Identify which cell holds the provided text, then report its [x, y] central coordinate. 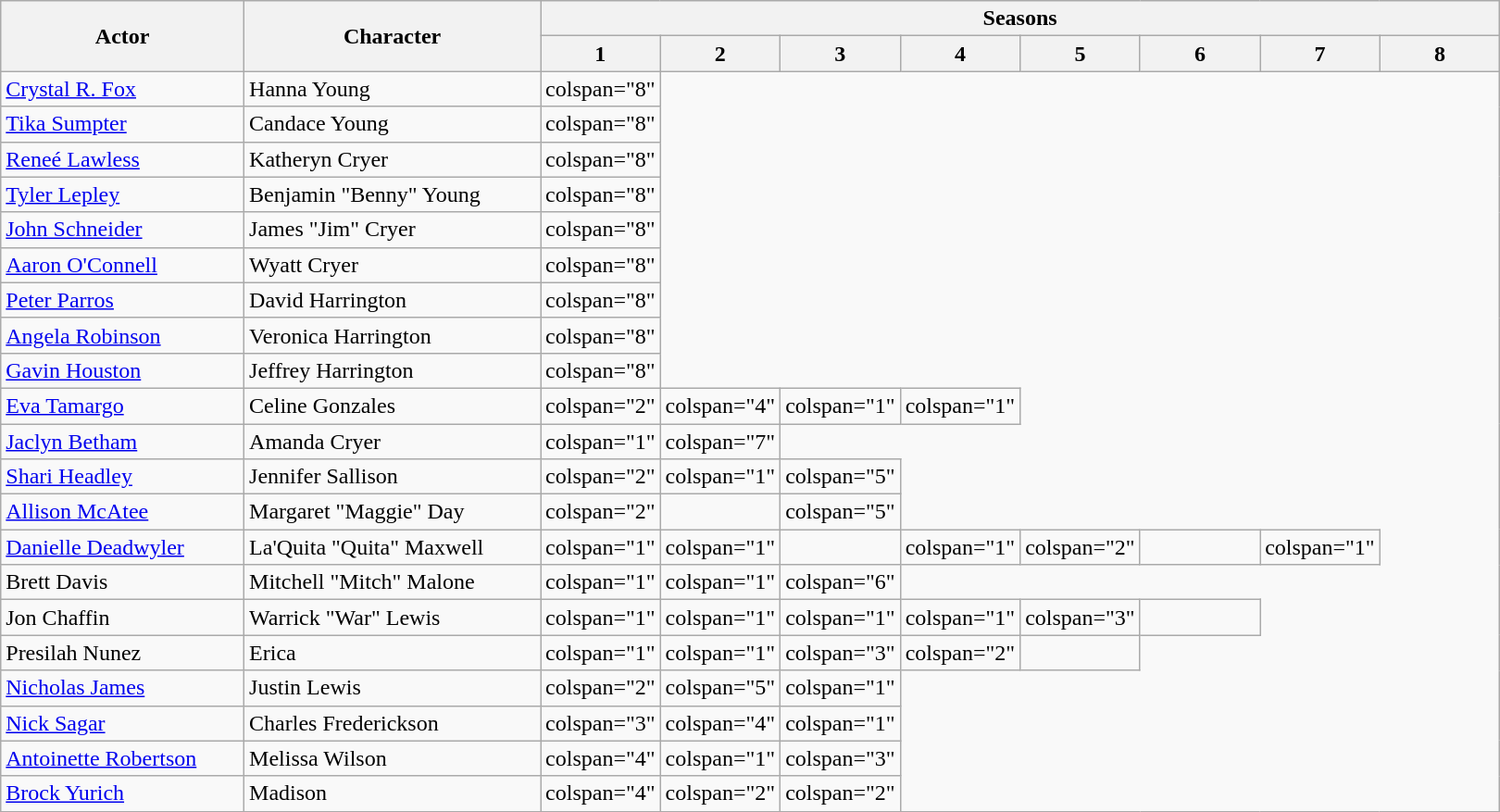
Shari Headley [122, 477]
5 [1081, 54]
Character [393, 36]
Hanna Young [393, 89]
Gavin Houston [122, 370]
colspan="7" [720, 442]
Antoinette Robertson [122, 758]
3 [841, 54]
Angela Robinson [122, 335]
Charles Frederickson [393, 723]
Jeffrey Harrington [393, 370]
John Schneider [122, 230]
Mitchell "Mitch" Malone [393, 582]
Nick Sagar [122, 723]
Reneé Lawless [122, 159]
Amanda Cryer [393, 442]
La'Quita "Quita" Maxwell [393, 547]
Tika Sumpter [122, 124]
Nicholas James [122, 688]
Eva Tamargo [122, 406]
Jon Chaffin [122, 618]
Tyler Lepley [122, 194]
Actor [122, 36]
David Harrington [393, 300]
Peter Parros [122, 300]
1 [601, 54]
Seasons [1020, 19]
James "Jim" Cryer [393, 230]
Warrick "War" Lewis [393, 618]
Justin Lewis [393, 688]
Aaron O'Connell [122, 265]
Danielle Deadwyler [122, 547]
4 [960, 54]
Allison McAtee [122, 512]
Crystal R. Fox [122, 89]
Madison [393, 793]
Wyatt Cryer [393, 265]
Margaret "Maggie" Day [393, 512]
Brett Davis [122, 582]
colspan="6" [841, 582]
8 [1440, 54]
2 [720, 54]
Erica [393, 653]
Jaclyn Betham [122, 442]
7 [1320, 54]
Brock Yurich [122, 793]
Melissa Wilson [393, 758]
Veronica Harrington [393, 335]
6 [1200, 54]
Celine Gonzales [393, 406]
Benjamin "Benny" Young [393, 194]
Candace Young [393, 124]
Jennifer Sallison [393, 477]
Presilah Nunez [122, 653]
Katheryn Cryer [393, 159]
